Return the (x, y) coordinate for the center point of the cell that contains the specified text.  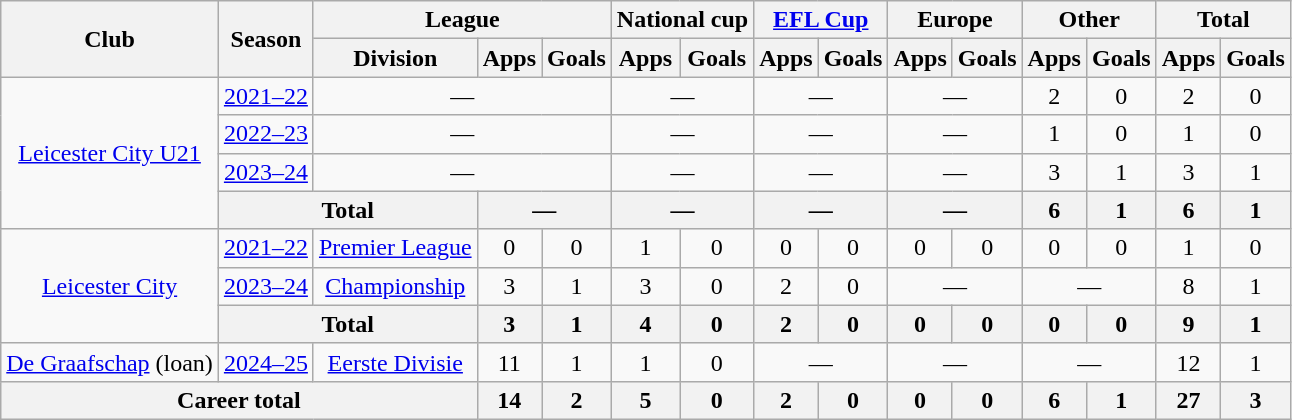
Club (110, 39)
2022–23 (266, 134)
Leicester City (110, 286)
National cup (682, 20)
2024–25 (266, 362)
12 (1188, 362)
27 (1188, 400)
4 (645, 324)
EFL Cup (821, 20)
14 (509, 400)
Championship (395, 286)
Premier League (395, 248)
De Graafschap (loan) (110, 362)
11 (509, 362)
Division (395, 58)
Career total (239, 400)
Eerste Divisie (395, 362)
Europe (955, 20)
Other (1089, 20)
5 (645, 400)
League (462, 20)
9 (1188, 324)
8 (1188, 286)
Season (266, 39)
Leicester City U21 (110, 153)
